Detect which cell encompasses the target text, then output its (X, Y) center coordinate. 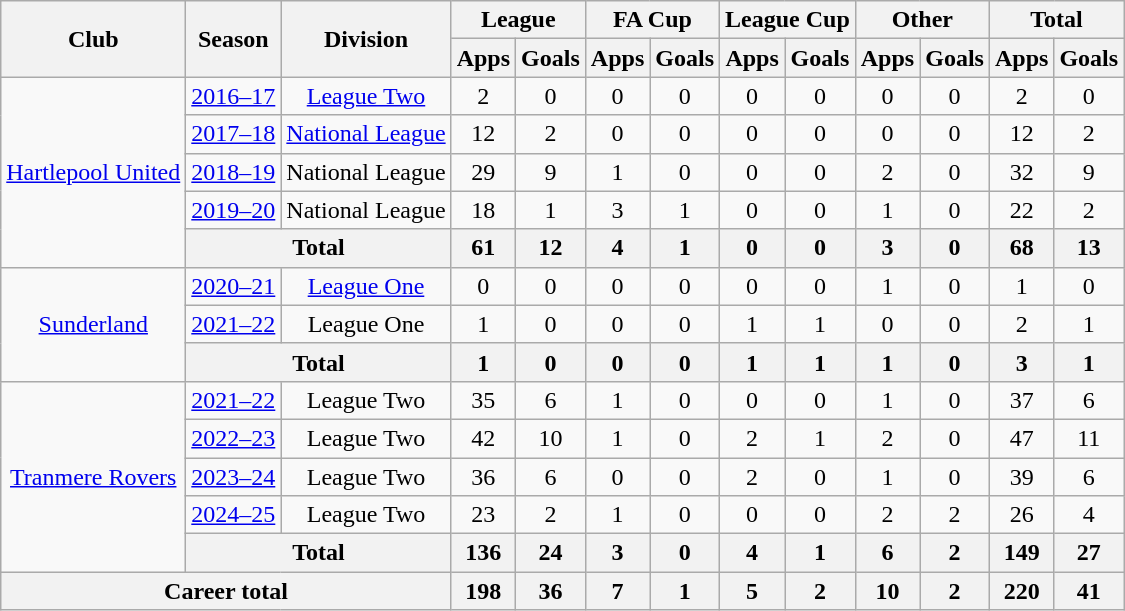
2016–17 (234, 96)
2019–20 (234, 210)
198 (483, 591)
5 (752, 591)
18 (483, 210)
32 (1021, 172)
27 (1089, 553)
League Cup (788, 20)
2018–19 (234, 172)
Hartlepool United (94, 172)
Season (234, 39)
220 (1021, 591)
7 (617, 591)
37 (1021, 400)
11 (1089, 438)
47 (1021, 438)
29 (483, 172)
Tranmere Rovers (94, 476)
2024–25 (234, 515)
26 (1021, 515)
2023–24 (234, 477)
2017–18 (234, 134)
2020–21 (234, 286)
FA Cup (652, 20)
Other (922, 20)
13 (1089, 248)
Sunderland (94, 324)
23 (483, 515)
39 (1021, 477)
136 (483, 553)
League (518, 20)
22 (1021, 210)
68 (1021, 248)
35 (483, 400)
Club (94, 39)
Career total (226, 591)
42 (483, 438)
61 (483, 248)
Division (366, 39)
2022–23 (234, 438)
41 (1089, 591)
149 (1021, 553)
24 (551, 553)
